Detect which cell encompasses the target text, then output its [x, y] center coordinate. 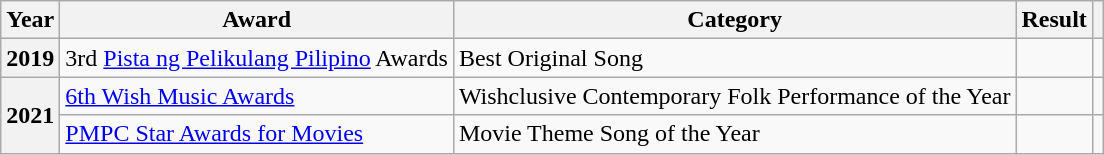
PMPC Star Awards for Movies [257, 134]
3rd Pista ng Pelikulang Pilipino Awards [257, 58]
6th Wish Music Awards [257, 96]
Movie Theme Song of the Year [734, 134]
2019 [30, 58]
Result [1054, 20]
Category [734, 20]
Best Original Song [734, 58]
2021 [30, 115]
Year [30, 20]
Wishclusive Contemporary Folk Performance of the Year [734, 96]
Award [257, 20]
